Extract the (x, y) coordinate from the center of the cell holding the provided text.  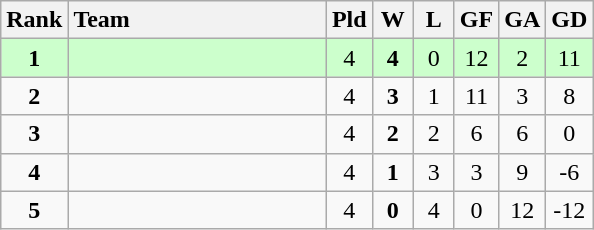
9 (522, 172)
5 (34, 210)
Team (198, 20)
-6 (570, 172)
-12 (570, 210)
Pld (349, 20)
GD (570, 20)
Rank (34, 20)
W (392, 20)
8 (570, 96)
L (434, 20)
GA (522, 20)
GF (476, 20)
